Detect which cell encompasses the target text, then output its [X, Y] center coordinate. 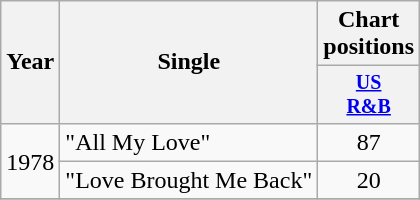
Single [189, 62]
Year [30, 62]
Chart positions [369, 34]
USR&B [369, 94]
20 [369, 180]
"All My Love" [189, 142]
"Love Brought Me Back" [189, 180]
1978 [30, 161]
87 [369, 142]
